Return the (X, Y) coordinate for the center point of the cell that contains the specified text.  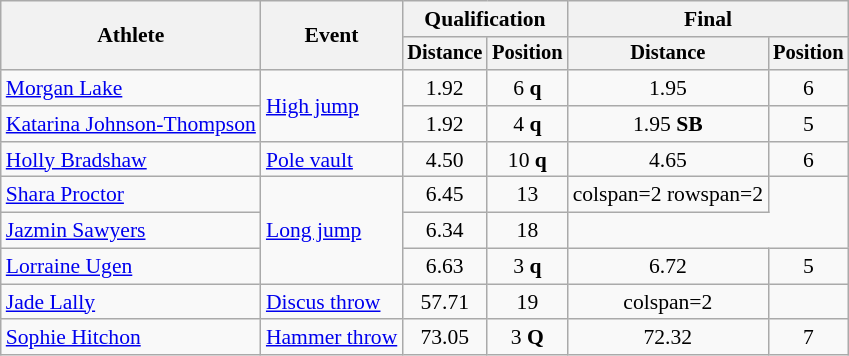
Pole vault (332, 160)
6 q (527, 88)
6.45 (444, 195)
6.72 (668, 267)
1.95 (668, 88)
57.71 (444, 302)
3 Q (527, 338)
Holly Bradshaw (131, 160)
Athlete (131, 36)
Event (332, 36)
10 q (527, 160)
6.63 (444, 267)
Jazmin Sawyers (131, 231)
Sophie Hitchon (131, 338)
Discus throw (332, 302)
colspan=2 (668, 302)
Qualification (484, 19)
4.65 (668, 160)
Shara Proctor (131, 195)
73.05 (444, 338)
Jade Lally (131, 302)
Morgan Lake (131, 88)
18 (527, 231)
Katarina Johnson-Thompson (131, 124)
colspan=2 rowspan=2 (668, 195)
Hammer throw (332, 338)
Long jump (332, 230)
High jump (332, 106)
1.95 SB (668, 124)
13 (527, 195)
6.34 (444, 231)
Lorraine Ugen (131, 267)
4.50 (444, 160)
19 (527, 302)
Final (708, 19)
7 (808, 338)
4 q (527, 124)
72.32 (668, 338)
3 q (527, 267)
